Locate the cell with the specified text and output its (X, Y) center coordinate. 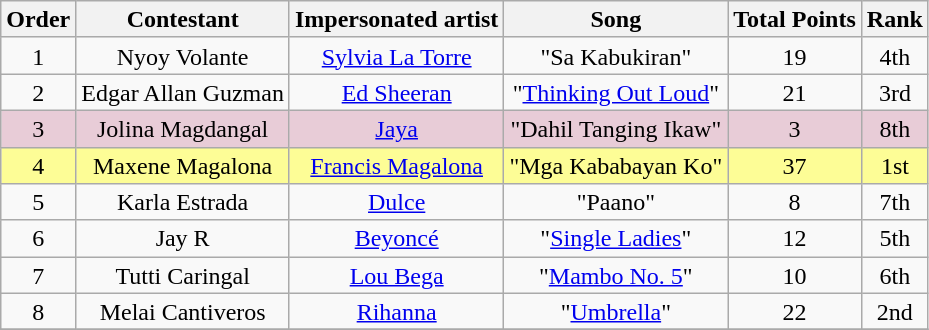
7th (894, 202)
2 (38, 92)
Beyoncé (396, 238)
"Mga Kababayan Ko" (616, 166)
Jaya (396, 128)
Melai Cantiveros (183, 312)
Karla Estrada (183, 202)
Contestant (183, 20)
Rihanna (396, 312)
4th (894, 56)
"Thinking Out Loud" (616, 92)
"Single Ladies" (616, 238)
Tutti Caringal (183, 276)
12 (795, 238)
21 (795, 92)
Rank (894, 20)
6 (38, 238)
6th (894, 276)
10 (795, 276)
Nyoy Volante (183, 56)
3rd (894, 92)
37 (795, 166)
Sylvia La Torre (396, 56)
Total Points (795, 20)
Ed Sheeran (396, 92)
5th (894, 238)
Jolina Magdangal (183, 128)
4 (38, 166)
Edgar Allan Guzman (183, 92)
Jay R (183, 238)
Dulce (396, 202)
Francis Magalona (396, 166)
"Sa Kabukiran" (616, 56)
7 (38, 276)
Order (38, 20)
Impersonated artist (396, 20)
1st (894, 166)
"Umbrella" (616, 312)
Maxene Magalona (183, 166)
8th (894, 128)
2nd (894, 312)
Song (616, 20)
"Paano" (616, 202)
"Dahil Tanging Ikaw" (616, 128)
1 (38, 56)
Lou Bega (396, 276)
22 (795, 312)
5 (38, 202)
"Mambo No. 5" (616, 276)
19 (795, 56)
